From the cell containing the given text, extract its center point as [X, Y] coordinate. 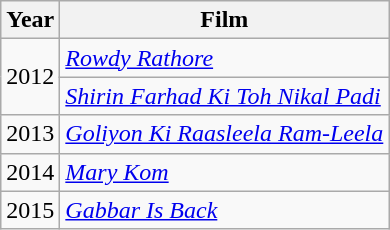
2013 [30, 134]
Year [30, 20]
Goliyon Ki Raasleela Ram-Leela [224, 134]
2015 [30, 210]
Shirin Farhad Ki Toh Nikal Padi [224, 96]
2014 [30, 172]
Rowdy Rathore [224, 58]
Mary Kom [224, 172]
Film [224, 20]
Gabbar Is Back [224, 210]
2012 [30, 77]
